Scan for the cell matching the given text and deliver its [X, Y] coordinate at center. 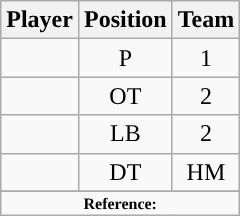
DT [125, 172]
HM [206, 172]
P [125, 58]
OT [125, 96]
Player [40, 20]
Team [206, 20]
Position [125, 20]
1 [206, 58]
LB [125, 134]
Reference: [120, 203]
